From the cell containing the given text, extract its center point as [x, y] coordinate. 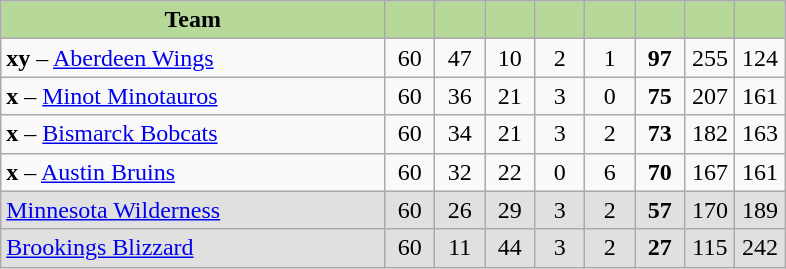
Brookings Blizzard [193, 248]
22 [510, 172]
170 [710, 210]
27 [660, 248]
x – Minot Minotauros [193, 96]
32 [460, 172]
75 [660, 96]
11 [460, 248]
242 [760, 248]
Minnesota Wilderness [193, 210]
26 [460, 210]
6 [610, 172]
x – Austin Bruins [193, 172]
1 [610, 58]
34 [460, 134]
47 [460, 58]
44 [510, 248]
124 [760, 58]
Team [193, 20]
70 [660, 172]
207 [710, 96]
xy – Aberdeen Wings [193, 58]
115 [710, 248]
182 [710, 134]
36 [460, 96]
97 [660, 58]
167 [710, 172]
10 [510, 58]
255 [710, 58]
x – Bismarck Bobcats [193, 134]
163 [760, 134]
73 [660, 134]
189 [760, 210]
29 [510, 210]
57 [660, 210]
